Return (X, Y) of the center of cell containing provided text 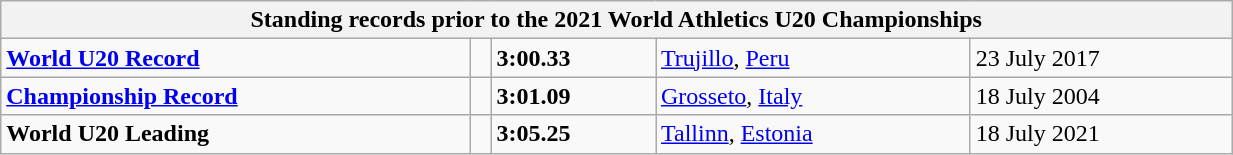
3:00.33 (573, 58)
Grosseto, Italy (814, 96)
World U20 Record (236, 58)
3:05.25 (573, 134)
World U20 Leading (236, 134)
Trujillo, Peru (814, 58)
Standing records prior to the 2021 World Athletics U20 Championships (616, 20)
23 July 2017 (1100, 58)
Championship Record (236, 96)
18 July 2004 (1100, 96)
Tallinn, Estonia (814, 134)
3:01.09 (573, 96)
18 July 2021 (1100, 134)
